Return the [x, y] coordinate for the center point of the cell that contains the specified text.  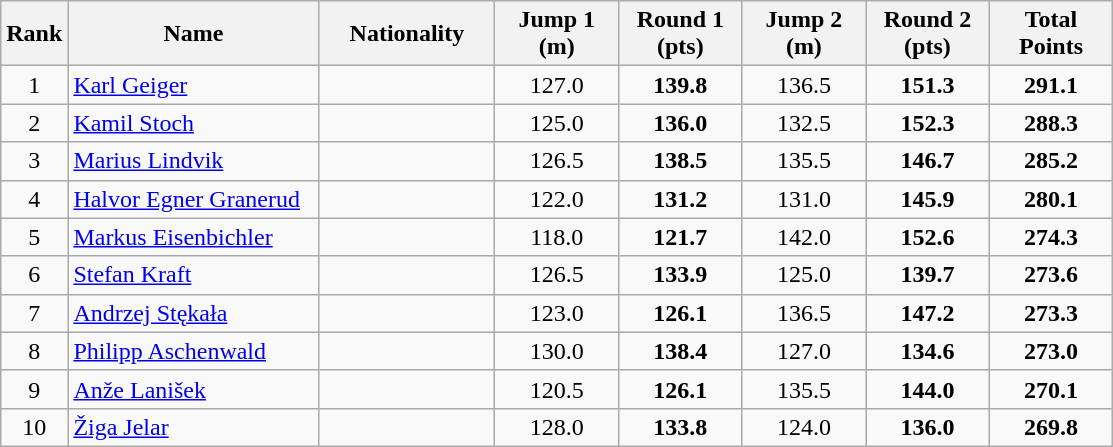
122.0 [557, 199]
291.1 [1051, 85]
123.0 [557, 313]
273.6 [1051, 275]
Anže Lanišek [194, 389]
274.3 [1051, 237]
288.3 [1051, 123]
7 [34, 313]
273.0 [1051, 351]
130.0 [557, 351]
131.2 [681, 199]
152.6 [928, 237]
5 [34, 237]
139.7 [928, 275]
120.5 [557, 389]
124.0 [804, 427]
145.9 [928, 199]
121.7 [681, 237]
6 [34, 275]
3 [34, 161]
128.0 [557, 427]
Žiga Jelar [194, 427]
4 [34, 199]
Philipp Aschenwald [194, 351]
Karl Geiger [194, 85]
Stefan Kraft [194, 275]
273.3 [1051, 313]
Rank [34, 34]
10 [34, 427]
Nationality [407, 34]
Jump 1 (m) [557, 34]
Marius Lindvik [194, 161]
Andrzej Stękała [194, 313]
280.1 [1051, 199]
269.8 [1051, 427]
142.0 [804, 237]
139.8 [681, 85]
131.0 [804, 199]
118.0 [557, 237]
1 [34, 85]
Total Points [1051, 34]
285.2 [1051, 161]
151.3 [928, 85]
9 [34, 389]
Round 1 (pts) [681, 34]
270.1 [1051, 389]
138.4 [681, 351]
8 [34, 351]
Kamil Stoch [194, 123]
Halvor Egner Granerud [194, 199]
132.5 [804, 123]
147.2 [928, 313]
Markus Eisenbichler [194, 237]
134.6 [928, 351]
152.3 [928, 123]
138.5 [681, 161]
133.8 [681, 427]
Name [194, 34]
Jump 2 (m) [804, 34]
Round 2 (pts) [928, 34]
133.9 [681, 275]
146.7 [928, 161]
2 [34, 123]
144.0 [928, 389]
